Scan for the cell matching the given text and deliver its (x, y) coordinate at center. 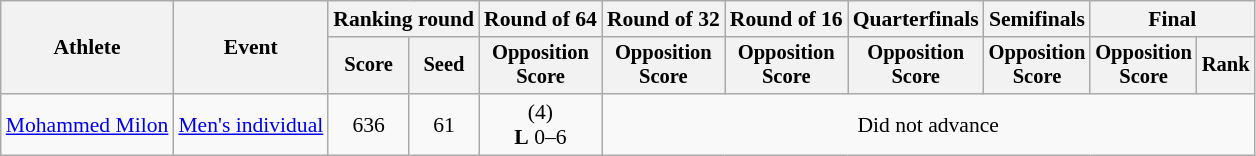
Quarterfinals (916, 19)
Did not advance (928, 124)
Mohammed Milon (88, 124)
61 (444, 124)
Semifinals (1038, 19)
(4) L 0–6 (540, 124)
Rank (1226, 66)
Round of 64 (540, 19)
Seed (444, 66)
Men's individual (250, 124)
Round of 16 (786, 19)
Athlete (88, 48)
Score (368, 66)
636 (368, 124)
Final (1172, 19)
Ranking round (404, 19)
Event (250, 48)
Round of 32 (664, 19)
